Extract the (X, Y) coordinate from the center of the cell holding the provided text.  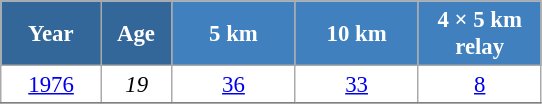
8 (480, 85)
33 (356, 85)
5 km (234, 34)
36 (234, 85)
4 × 5 km relay (480, 34)
Year (52, 34)
19 (136, 85)
10 km (356, 34)
1976 (52, 85)
Age (136, 34)
